Return the [x, y] coordinate for the center point of the cell that contains the specified text.  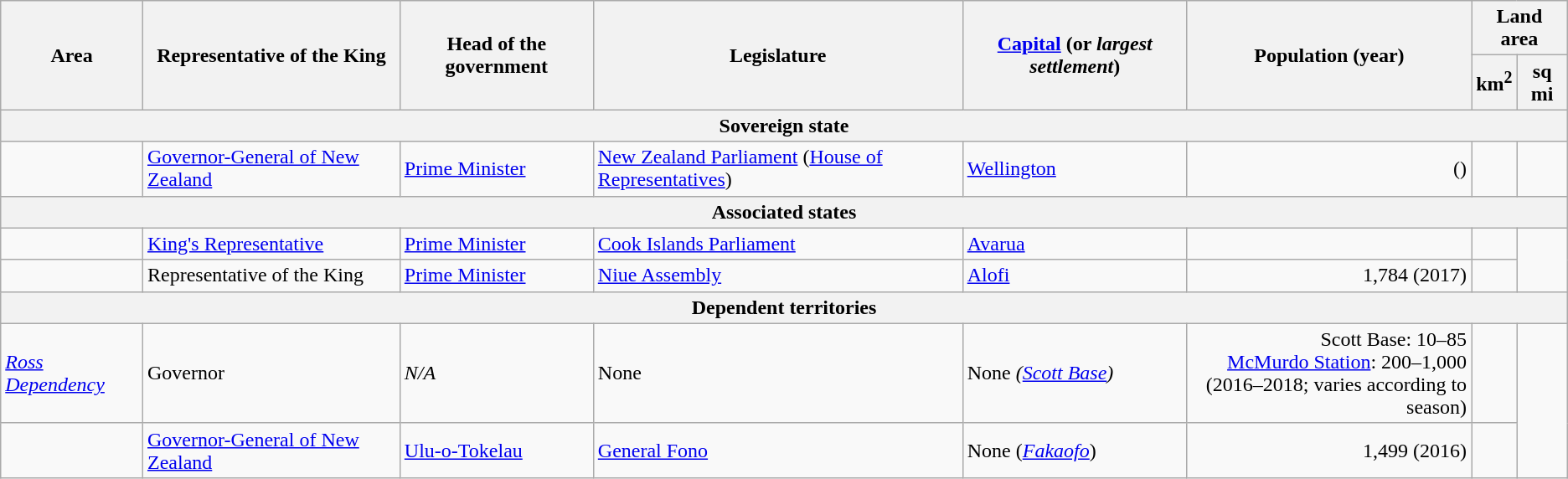
Alofi [1075, 276]
() [1328, 169]
Avarua [1075, 244]
1,784 (2017) [1328, 276]
Population (year) [1328, 55]
sq mi [1542, 82]
Ulu-o-Tokelau [496, 451]
Sovereign state [784, 126]
None [777, 373]
None (Fakaofo) [1075, 451]
Scott Base: 10–85 McMurdo Station: 200–1,000 (2016–2018; varies according to season) [1328, 373]
Niue Assembly [777, 276]
1,499 (2016) [1328, 451]
King's Representative [271, 244]
Associated states [784, 212]
Governor [271, 373]
Ross Dependency [72, 373]
km2 [1494, 82]
Capital (or largest settlement) [1075, 55]
N/A [496, 373]
Area [72, 55]
Head of the government [496, 55]
None (Scott Base) [1075, 373]
New Zealand Parliament (House of Representatives) [777, 169]
Wellington [1075, 169]
Dependent territories [784, 307]
General Fono [777, 451]
Land area [1519, 28]
Cook Islands Parliament [777, 244]
Legislature [777, 55]
